Scan for the cell matching the given text and deliver its [x, y] coordinate at center. 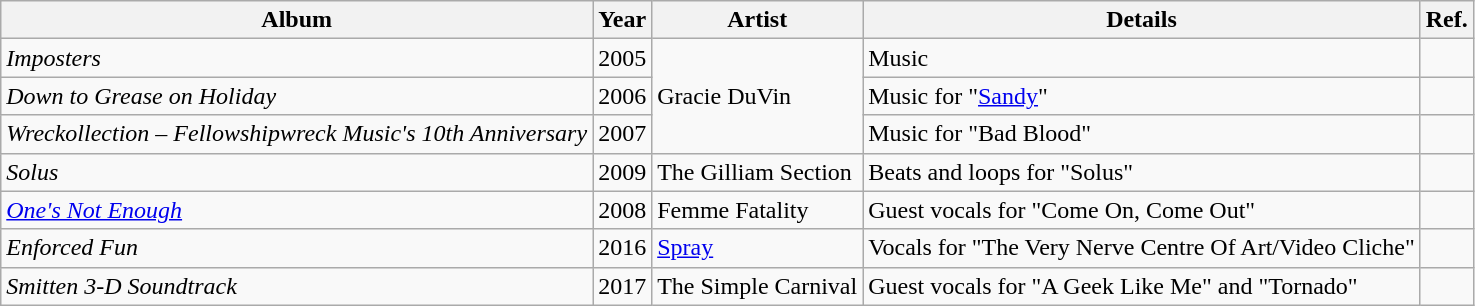
Guest vocals for "A Geek Like Me" and "Tornado" [1142, 286]
The Gilliam Section [758, 172]
Music for "Bad Blood" [1142, 134]
Details [1142, 20]
Music [1142, 58]
Down to Grease on Holiday [297, 96]
Solus [297, 172]
Imposters [297, 58]
Enforced Fun [297, 248]
Ref. [1446, 20]
Smitten 3-D Soundtrack [297, 286]
Femme Fatality [758, 210]
Artist [758, 20]
2005 [622, 58]
The Simple Carnival [758, 286]
2009 [622, 172]
Album [297, 20]
Wreckollection – Fellowshipwreck Music's 10th Anniversary [297, 134]
2007 [622, 134]
2008 [622, 210]
Guest vocals for "Come On, Come Out" [1142, 210]
Gracie DuVin [758, 96]
2006 [622, 96]
Spray [758, 248]
Year [622, 20]
Vocals for "The Very Nerve Centre Of Art/Video Cliche" [1142, 248]
Music for "Sandy" [1142, 96]
2016 [622, 248]
One's Not Enough [297, 210]
Beats and loops for "Solus" [1142, 172]
2017 [622, 286]
